Capture the cell that displays the provided text and extract its [X, Y] central coordinate. 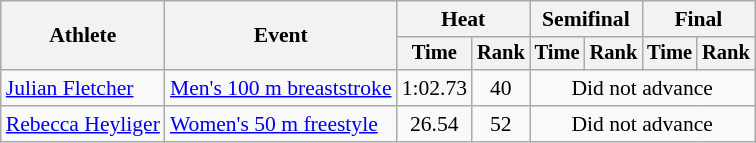
52 [501, 124]
40 [501, 88]
Semifinal [586, 19]
26.54 [434, 124]
Event [281, 36]
Julian Fletcher [83, 88]
Final [698, 19]
1:02.73 [434, 88]
Rebecca Heyliger [83, 124]
Heat [464, 19]
Athlete [83, 36]
Women's 50 m freestyle [281, 124]
Men's 100 m breaststroke [281, 88]
